For the text-containing cell, return its midpoint in [x, y] coordinate format. 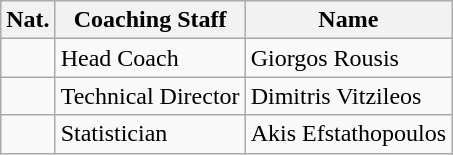
Head Coach [150, 58]
Nat. [28, 20]
Akis Efstathopoulos [348, 134]
Dimitris Vitzileos [348, 96]
Name [348, 20]
Coaching Staff [150, 20]
Giorgos Rousis [348, 58]
Technical Director [150, 96]
Statistician [150, 134]
